Locate the cell with the specified text and output its [x, y] center coordinate. 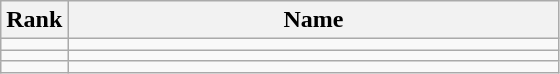
Name [314, 20]
Rank [34, 20]
